Output the [X, Y] coordinate of the center of the cell containing the given text.  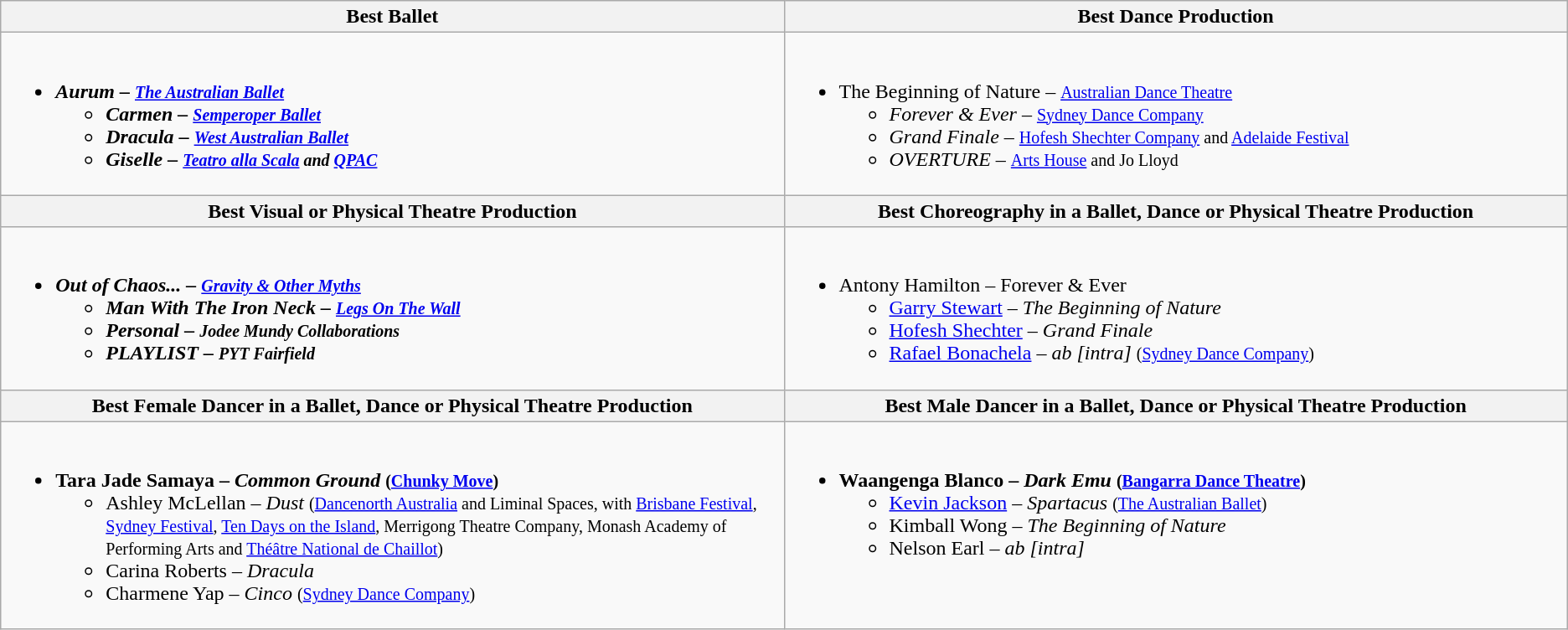
Best Visual or Physical Theatre Production [392, 211]
Best Male Dancer in a Ballet, Dance or Physical Theatre Production [1176, 405]
Out of Chaos... – Gravity & Other MythsMan With The Iron Neck – Legs On The WallPersonal – Jodee Mundy CollaborationsPLAYLIST – PYT Fairfield [392, 308]
Best Ballet [392, 17]
Best Female Dancer in a Ballet, Dance or Physical Theatre Production [392, 405]
Aurum – The Australian BalletCarmen – Semperoper BalletDracula – West Australian BalletGiselle – Teatro alla Scala and QPAC [392, 114]
Best Dance Production [1176, 17]
Best Choreography in a Ballet, Dance or Physical Theatre Production [1176, 211]
